Determine the [X, Y] coordinate at the center of the cell enclosing the given text.  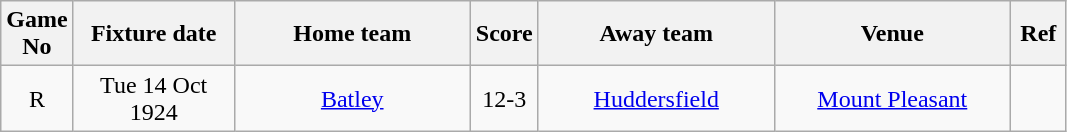
Score [504, 34]
Game No [37, 34]
Venue [892, 34]
Mount Pleasant [892, 98]
Batley [352, 98]
12-3 [504, 98]
Tue 14 Oct 1924 [154, 98]
Away team [656, 34]
Fixture date [154, 34]
Home team [352, 34]
R [37, 98]
Ref [1038, 34]
Huddersfield [656, 98]
